Output the (x, y) coordinate of the center of the cell containing the given text.  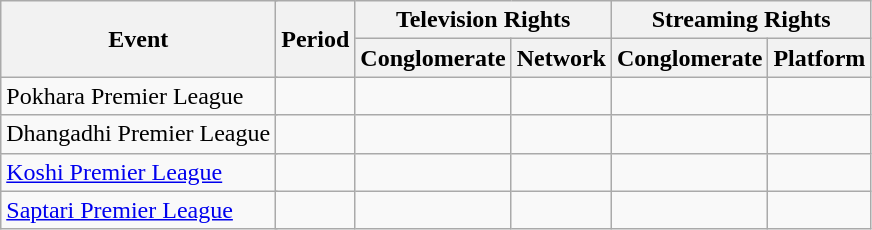
Platform (820, 58)
Event (138, 39)
Dhangadhi Premier League (138, 134)
Koshi Premier League (138, 172)
Television Rights (484, 20)
Saptari Premier League (138, 210)
Pokhara Premier League (138, 96)
Network (561, 58)
Period (316, 39)
Streaming Rights (742, 20)
